Output the (x, y) coordinate of the center of the cell containing the given text.  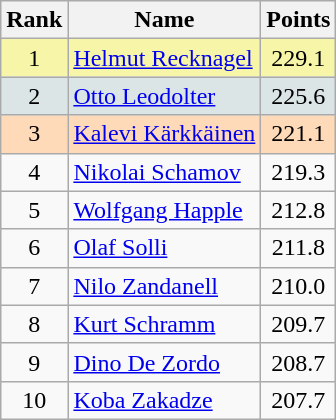
5 (34, 210)
Otto Leodolter (164, 96)
Olaf Solli (164, 248)
6 (34, 248)
7 (34, 286)
3 (34, 134)
209.7 (298, 324)
Name (164, 20)
Wolfgang Happle (164, 210)
225.6 (298, 96)
9 (34, 362)
Rank (34, 20)
Nikolai Schamov (164, 172)
Points (298, 20)
Koba Zakadze (164, 400)
211.8 (298, 248)
221.1 (298, 134)
229.1 (298, 58)
210.0 (298, 286)
1 (34, 58)
2 (34, 96)
Kurt Schramm (164, 324)
Helmut Recknagel (164, 58)
208.7 (298, 362)
Nilo Zandanell (164, 286)
4 (34, 172)
207.7 (298, 400)
8 (34, 324)
212.8 (298, 210)
Dino De Zordo (164, 362)
10 (34, 400)
Kalevi Kärkkäinen (164, 134)
219.3 (298, 172)
